Extract the [X, Y] coordinate from the center of the cell holding the provided text.  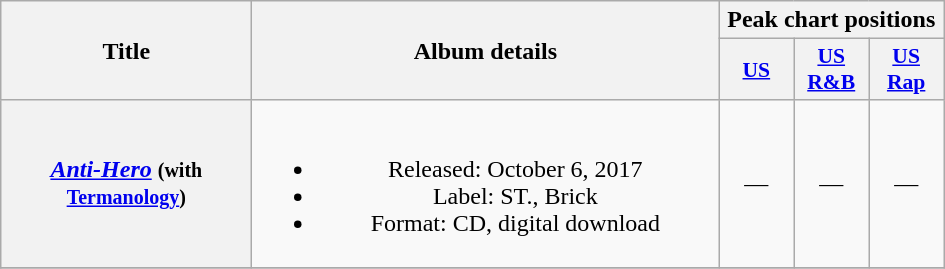
USRap [906, 70]
US R&B [832, 70]
Anti-Hero (with Termanology) [126, 184]
Released: October 6, 2017Label: ST., BrickFormat: CD, digital download [486, 184]
Title [126, 50]
Album details [486, 50]
Peak chart positions [832, 20]
US [756, 70]
